Identify which cell holds the provided text, then report its (X, Y) central coordinate. 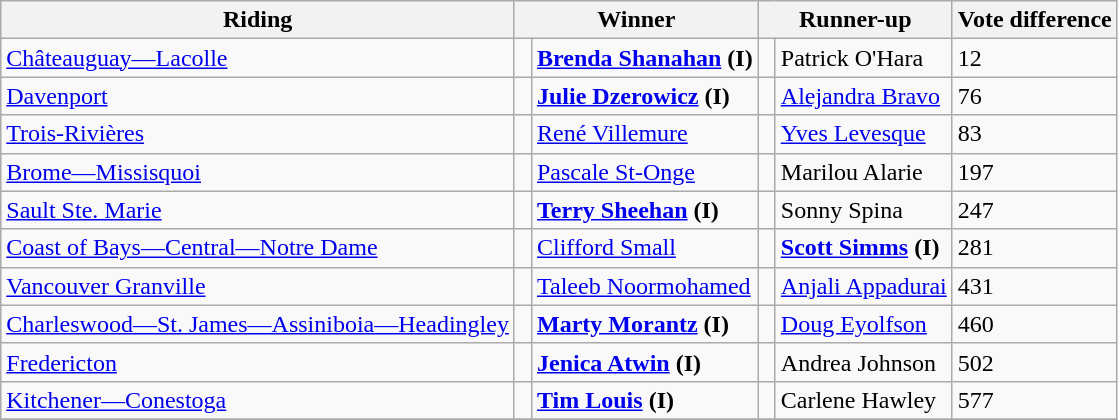
Brenda Shanahan (I) (644, 58)
Trois-Rivières (258, 134)
Carlene Hawley (864, 400)
Riding (258, 20)
Winner (636, 20)
431 (1034, 286)
Châteauguay—Lacolle (258, 58)
Pascale St-Onge (644, 172)
Jenica Atwin (I) (644, 362)
Brome—Missisquoi (258, 172)
Fredericton (258, 362)
Kitchener—Conestoga (258, 400)
Andrea Johnson (864, 362)
Coast of Bays—Central—Notre Dame (258, 248)
Charleswood—St. James—Assiniboia—Headingley (258, 324)
Vancouver Granville (258, 286)
Sonny Spina (864, 210)
577 (1034, 400)
460 (1034, 324)
Julie Dzerowicz (I) (644, 96)
197 (1034, 172)
83 (1034, 134)
Scott Simms (I) (864, 248)
Terry Sheehan (I) (644, 210)
Patrick O'Hara (864, 58)
502 (1034, 362)
76 (1034, 96)
Davenport (258, 96)
Sault Ste. Marie (258, 210)
247 (1034, 210)
Tim Louis (I) (644, 400)
Marilou Alarie (864, 172)
Doug Eyolfson (864, 324)
Runner-up (855, 20)
Vote difference (1034, 20)
René Villemure (644, 134)
12 (1034, 58)
Clifford Small (644, 248)
Marty Morantz (I) (644, 324)
Alejandra Bravo (864, 96)
Yves Levesque (864, 134)
Taleeb Noormohamed (644, 286)
Anjali Appadurai (864, 286)
281 (1034, 248)
